Determine the [x, y] coordinate at the center of the cell enclosing the given text.  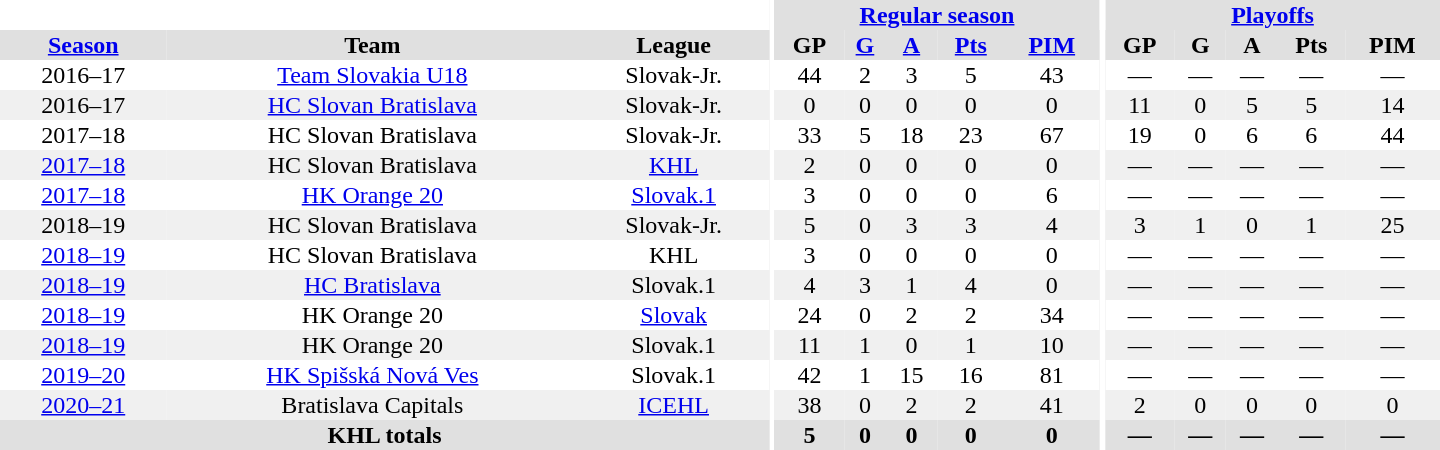
Regular season [938, 15]
42 [810, 375]
34 [1052, 315]
Bratislava Capitals [372, 405]
19 [1140, 135]
18 [912, 135]
24 [810, 315]
14 [1392, 105]
67 [1052, 135]
HK Spišská Nová Ves [372, 375]
38 [810, 405]
2020–21 [83, 405]
HC Bratislava [372, 285]
23 [970, 135]
25 [1392, 225]
41 [1052, 405]
43 [1052, 75]
2019–20 [83, 375]
League [674, 45]
15 [912, 375]
Season [83, 45]
81 [1052, 375]
Slovak [674, 315]
10 [1052, 345]
Playoffs [1272, 15]
Team Slovakia U18 [372, 75]
33 [810, 135]
Team [372, 45]
16 [970, 375]
KHL totals [384, 435]
ICEHL [674, 405]
